Find where the given text appears and provide that cell's center as [X, Y] coordinate. 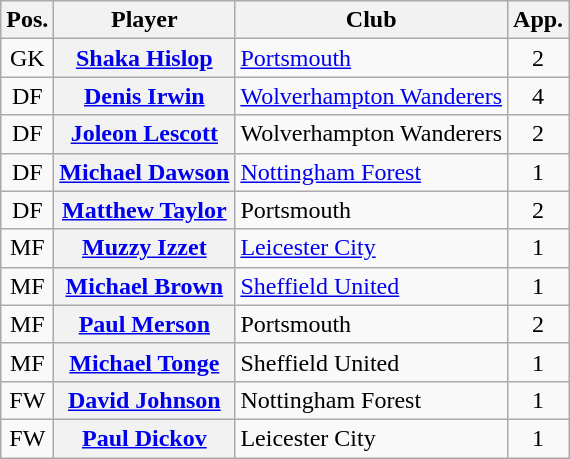
Joleon Lescott [144, 134]
David Johnson [144, 400]
Michael Brown [144, 286]
Muzzy Izzet [144, 248]
Player [144, 20]
GK [28, 58]
Michael Tonge [144, 362]
Paul Dickov [144, 438]
Michael Dawson [144, 172]
Denis Irwin [144, 96]
Pos. [28, 20]
Shaka Hislop [144, 58]
App. [538, 20]
Paul Merson [144, 324]
4 [538, 96]
Matthew Taylor [144, 210]
Club [372, 20]
